From the cell containing the given text, extract its center point as (X, Y) coordinate. 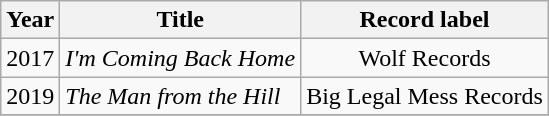
The Man from the Hill (180, 96)
Year (30, 20)
2019 (30, 96)
Record label (425, 20)
2017 (30, 58)
Title (180, 20)
I'm Coming Back Home (180, 58)
Big Legal Mess Records (425, 96)
Wolf Records (425, 58)
